Identify which cell holds the provided text, then report its (x, y) central coordinate. 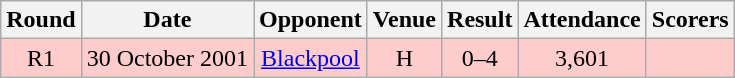
Venue (404, 20)
Opponent (311, 20)
3,601 (582, 58)
Blackpool (311, 58)
H (404, 58)
30 October 2001 (167, 58)
Round (41, 20)
Result (480, 20)
0–4 (480, 58)
Date (167, 20)
Attendance (582, 20)
Scorers (690, 20)
R1 (41, 58)
